Detect which cell encompasses the target text, then output its [X, Y] center coordinate. 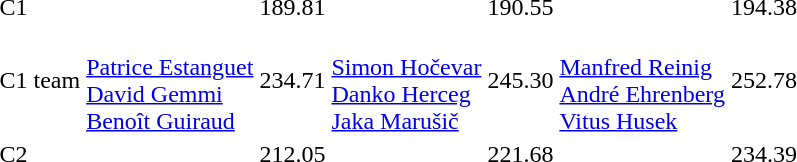
Manfred ReinigAndré EhrenbergVitus Husek [642, 80]
245.30 [520, 80]
Simon HočevarDanko HercegJaka Marušič [406, 80]
Patrice EstanguetDavid GemmiBenoît Guiraud [170, 80]
234.71 [292, 80]
